Detect which cell encompasses the target text, then output its (X, Y) center coordinate. 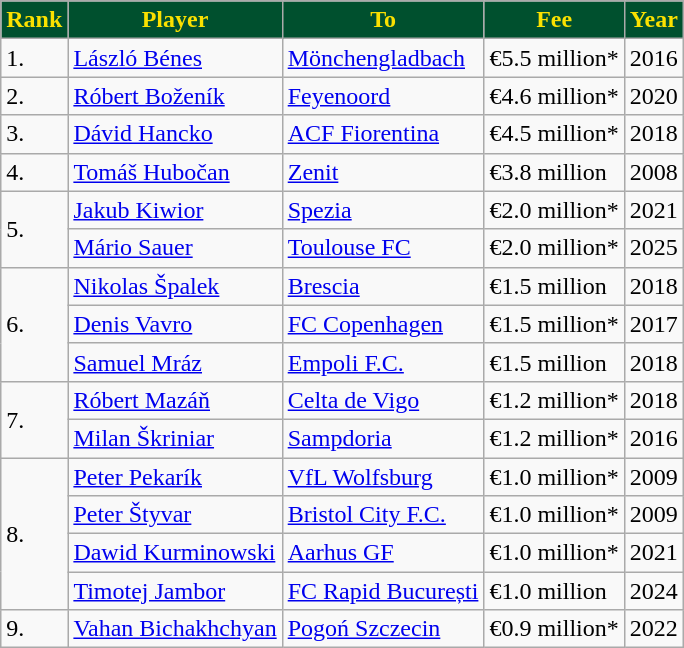
8. (34, 534)
9. (34, 629)
László Bénes (175, 58)
Spezia (383, 210)
Pogoń Szczecin (383, 629)
Bristol City F.C. (383, 515)
€1.5 million* (554, 324)
Zenit (383, 172)
€4.6 million* (554, 96)
€4.5 million* (554, 134)
Feyenoord (383, 96)
Rank (34, 20)
Aarhus GF (383, 553)
Milan Škriniar (175, 438)
Mário Sauer (175, 248)
€3.8 million (554, 172)
2. (34, 96)
Vahan Bichakhchyan (175, 629)
3. (34, 134)
Jakub Kiwior (175, 210)
€1.0 million (554, 591)
Empoli F.C. (383, 362)
Tomáš Hubočan (175, 172)
FC Copenhagen (383, 324)
Róbert Mazáň (175, 400)
Player (175, 20)
Róbert Boženík (175, 96)
2022 (654, 629)
Denis Vavro (175, 324)
Nikolas Špalek (175, 286)
2020 (654, 96)
Mönchengladbach (383, 58)
Timotej Jambor (175, 591)
2025 (654, 248)
ACF Fiorentina (383, 134)
Samuel Mráz (175, 362)
FC Rapid București (383, 591)
Fee (554, 20)
To (383, 20)
Celta de Vigo (383, 400)
2008 (654, 172)
Brescia (383, 286)
€5.5 million* (554, 58)
5. (34, 229)
4. (34, 172)
VfL Wolfsburg (383, 477)
2017 (654, 324)
6. (34, 324)
Year (654, 20)
Peter Pekarík (175, 477)
2024 (654, 591)
Sampdoria (383, 438)
7. (34, 419)
€0.9 million* (554, 629)
Peter Štyvar (175, 515)
Toulouse FC (383, 248)
1. (34, 58)
Dávid Hancko (175, 134)
Dawid Kurminowski (175, 553)
